Detect which cell encompasses the target text, then output its [x, y] center coordinate. 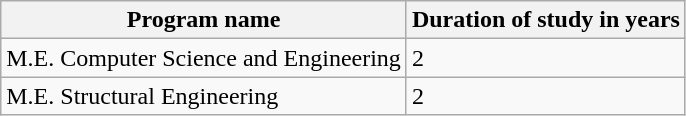
M.E. Structural Engineering [204, 96]
M.E. Computer Science and Engineering [204, 58]
Duration of study in years [546, 20]
Program name [204, 20]
